Extract the [X, Y] coordinate from the center of the cell holding the provided text.  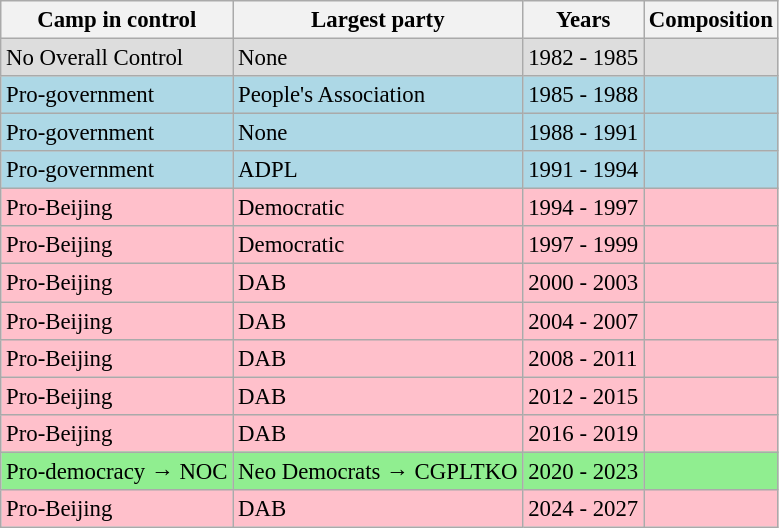
1985 - 1988 [584, 95]
No Overall Control [117, 58]
1991 - 1994 [584, 170]
Composition [712, 20]
2020 - 2023 [584, 471]
People's Association [378, 95]
Camp in control [117, 20]
2000 - 2003 [584, 283]
2016 - 2019 [584, 433]
Neo Democrats → CGPLTKO [378, 471]
Pro-democracy → NOC [117, 471]
2024 - 2027 [584, 509]
Largest party [378, 20]
1994 - 1997 [584, 208]
2008 - 2011 [584, 358]
ADPL [378, 170]
2012 - 2015 [584, 396]
1997 - 1999 [584, 245]
Years [584, 20]
1982 - 1985 [584, 58]
2004 - 2007 [584, 321]
1988 - 1991 [584, 133]
